Detect which cell encompasses the target text, then output its [X, Y] center coordinate. 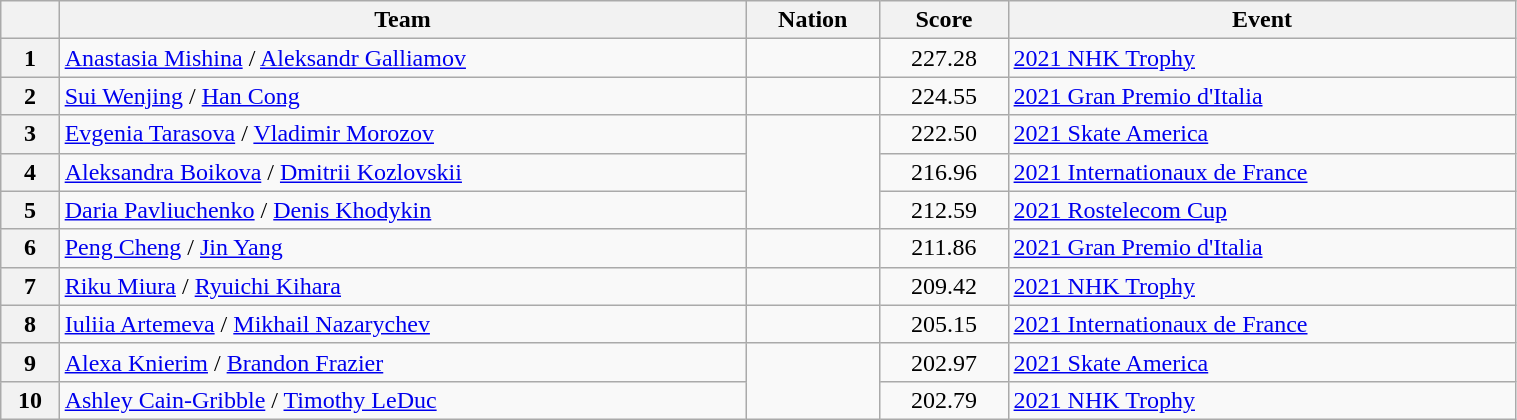
Evgenia Tarasova / Vladimir Morozov [402, 134]
2 [30, 96]
Peng Cheng / Jin Yang [402, 248]
211.86 [944, 248]
Anastasia Mishina / Aleksandr Galliamov [402, 58]
Event [1262, 20]
10 [30, 400]
224.55 [944, 96]
Alexa Knierim / Brandon Frazier [402, 362]
Score [944, 20]
5 [30, 210]
227.28 [944, 58]
212.59 [944, 210]
222.50 [944, 134]
Team [402, 20]
8 [30, 324]
216.96 [944, 172]
Aleksandra Boikova / Dmitrii Kozlovskii [402, 172]
Daria Pavliuchenko / Denis Khodykin [402, 210]
Ashley Cain-Gribble / Timothy LeDuc [402, 400]
202.97 [944, 362]
205.15 [944, 324]
2021 Rostelecom Cup [1262, 210]
7 [30, 286]
202.79 [944, 400]
209.42 [944, 286]
4 [30, 172]
3 [30, 134]
6 [30, 248]
Nation [813, 20]
Iuliia Artemeva / Mikhail Nazarychev [402, 324]
Riku Miura / Ryuichi Kihara [402, 286]
9 [30, 362]
1 [30, 58]
Sui Wenjing / Han Cong [402, 96]
